Scan for the cell matching the given text and deliver its (X, Y) coordinate at center. 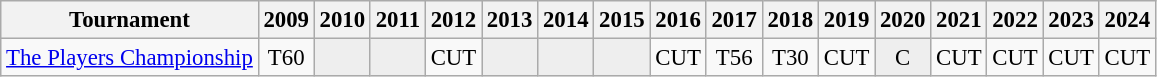
2009 (286, 20)
The Players Championship (130, 58)
2018 (790, 20)
2010 (342, 20)
T56 (734, 58)
2020 (903, 20)
2023 (1071, 20)
2022 (1015, 20)
T60 (286, 58)
Tournament (130, 20)
2024 (1127, 20)
2012 (453, 20)
2016 (678, 20)
2017 (734, 20)
2013 (510, 20)
2014 (566, 20)
2019 (846, 20)
C (903, 58)
2015 (622, 20)
2021 (959, 20)
2011 (398, 20)
T30 (790, 58)
